Capture the cell that displays the provided text and extract its (X, Y) central coordinate. 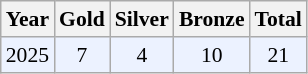
7 (82, 55)
21 (278, 55)
Bronze (212, 19)
Gold (82, 19)
Year (28, 19)
Total (278, 19)
2025 (28, 55)
4 (142, 55)
Silver (142, 19)
10 (212, 55)
